For the text-containing cell, return its midpoint in [x, y] coordinate format. 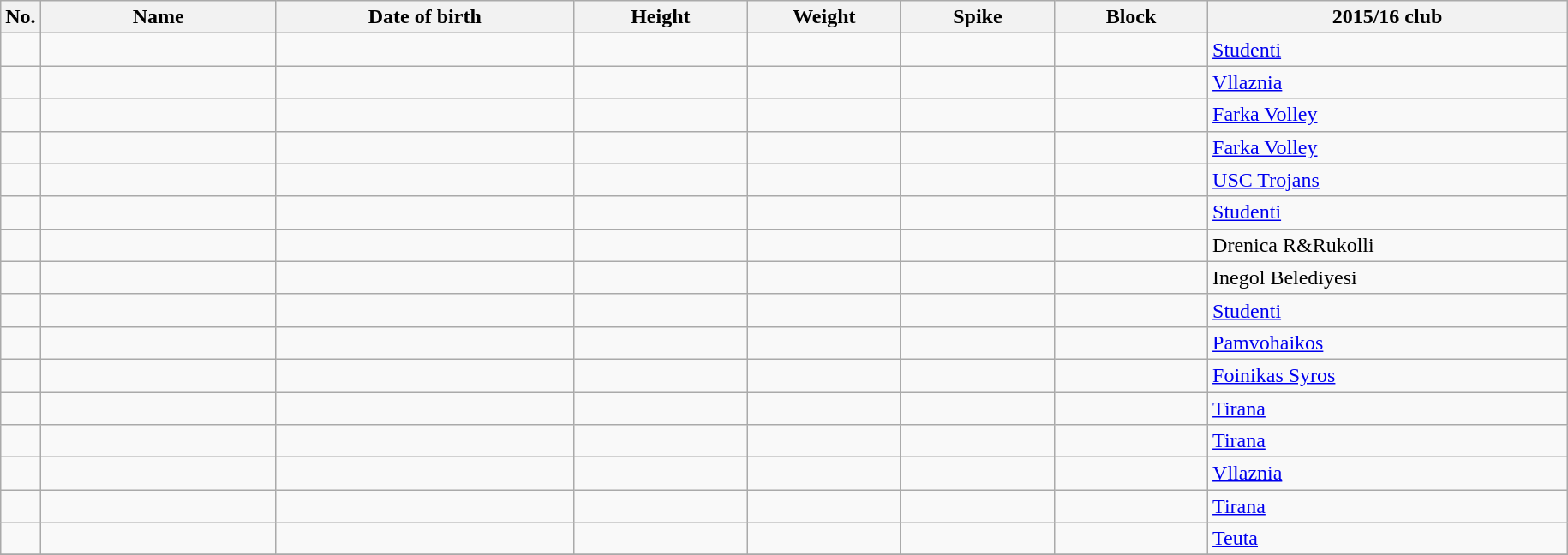
Foinikas Syros [1388, 375]
Date of birth [425, 17]
Weight [824, 17]
USC Trojans [1388, 180]
Teuta [1388, 539]
2015/16 club [1388, 17]
Block [1131, 17]
Name [158, 17]
Height [660, 17]
Pamvohaikos [1388, 343]
Inegol Belediyesi [1388, 277]
Drenica R&Rukolli [1388, 245]
No. [21, 17]
Spike [977, 17]
